Return (X, Y) of the center of cell containing provided text 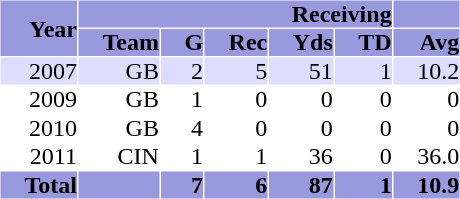
2010 (38, 128)
2009 (38, 100)
Avg (426, 42)
Rec (236, 42)
CIN (118, 156)
Total (38, 186)
TD (362, 42)
Team (118, 42)
36.0 (426, 156)
Year (38, 28)
Receiving (234, 14)
2 (182, 72)
51 (301, 72)
87 (301, 186)
6 (236, 186)
10.2 (426, 72)
5 (236, 72)
4 (182, 128)
2011 (38, 156)
10.9 (426, 186)
G (182, 42)
36 (301, 156)
2007 (38, 72)
7 (182, 186)
Yds (301, 42)
